From the cell containing the given text, extract its center point as (x, y) coordinate. 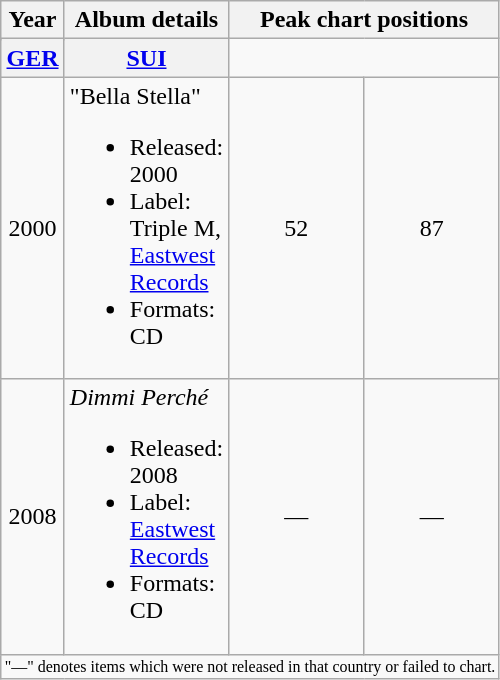
87 (432, 228)
SUI (146, 58)
"Bella Stella"Released: 2000Label: Triple M, Eastwest Records Formats: CD (146, 228)
2000 (33, 228)
Peak chart positions (364, 20)
Year (33, 20)
2008 (33, 516)
Album details (146, 20)
"—" denotes items which were not released in that country or failed to chart. (250, 666)
Dimmi PerchéReleased: 2008Label: Eastwest Records Formats: CD (146, 516)
GER (33, 58)
52 (296, 228)
